Scan for the cell matching the given text and deliver its (X, Y) coordinate at center. 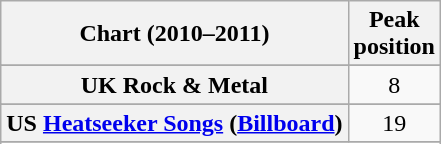
US Heatseeker Songs (Billboard) (174, 123)
Chart (2010–2011) (174, 34)
UK Rock & Metal (174, 85)
19 (394, 123)
Peakposition (394, 34)
8 (394, 85)
